For the text-containing cell, return its midpoint in [x, y] coordinate format. 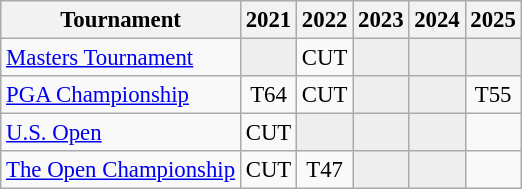
2023 [381, 20]
T47 [325, 170]
PGA Championship [121, 95]
U.S. Open [121, 133]
Masters Tournament [121, 58]
Tournament [121, 20]
2022 [325, 20]
2025 [493, 20]
2024 [437, 20]
T64 [268, 95]
The Open Championship [121, 170]
T55 [493, 95]
2021 [268, 20]
